Scan for the cell matching the given text and deliver its [X, Y] coordinate at center. 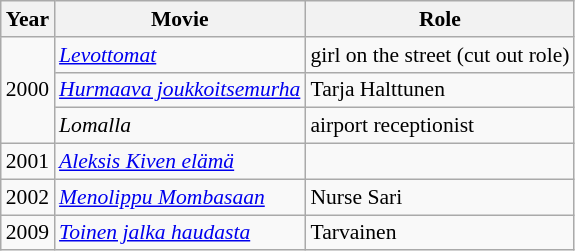
girl on the street (cut out role) [440, 55]
Hurmaava joukkoitsemurha [180, 90]
Aleksis Kiven elämä [180, 162]
2000 [28, 90]
2002 [28, 197]
Tarvainen [440, 233]
Role [440, 19]
Nurse Sari [440, 197]
Lomalla [180, 126]
airport receptionist [440, 126]
Levottomat [180, 55]
Toinen jalka haudasta [180, 233]
2009 [28, 233]
Tarja Halttunen [440, 90]
Year [28, 19]
2001 [28, 162]
Movie [180, 19]
Menolippu Mombasaan [180, 197]
